Extract the [x, y] coordinate from the center of the cell holding the provided text.  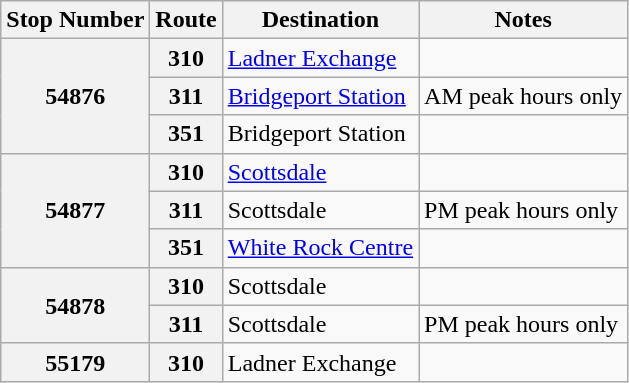
54876 [76, 96]
White Rock Centre [320, 248]
Stop Number [76, 20]
55179 [76, 362]
Route [186, 20]
Destination [320, 20]
54878 [76, 305]
Notes [524, 20]
AM peak hours only [524, 96]
54877 [76, 210]
